Pinpoint the cell where the given text exists, returning its (X, Y) midpoint coordinate. 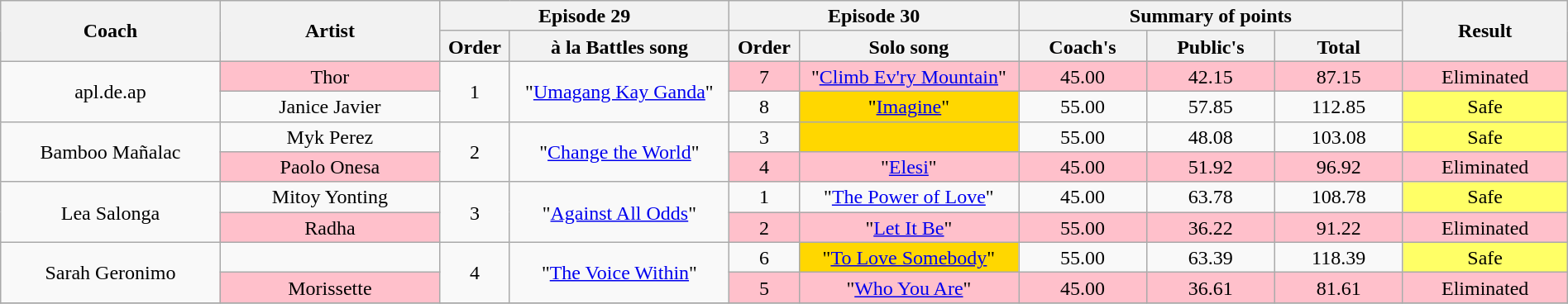
91.22 (1338, 228)
Myk Perez (329, 137)
42.15 (1211, 76)
"The Power of Love" (908, 197)
Lea Salonga (111, 211)
103.08 (1338, 137)
87.15 (1338, 76)
"Who You Are" (908, 287)
108.78 (1338, 197)
"To Love Somebody" (908, 258)
Episode 30 (874, 17)
51.92 (1211, 167)
7 (764, 76)
36.61 (1211, 287)
118.39 (1338, 258)
Public's (1211, 46)
Bamboo Mañalac (111, 152)
"Against All Odds" (619, 211)
"Umagang Kay Ganda" (619, 91)
Janice Javier (329, 106)
48.08 (1211, 137)
Coach (111, 31)
81.61 (1338, 287)
à la Battles song (619, 46)
"Climb Ev'ry Mountain" (908, 76)
Total (1338, 46)
Summary of points (1211, 17)
"Let It Be" (908, 228)
57.85 (1211, 106)
96.92 (1338, 167)
Artist (329, 31)
Solo song (908, 46)
"Change the World" (619, 152)
Sarah Geronimo (111, 273)
63.39 (1211, 258)
6 (764, 258)
"Imagine" (908, 106)
112.85 (1338, 106)
"Elesi" (908, 167)
Coach's (1083, 46)
8 (764, 106)
Radha (329, 228)
apl.de.ap (111, 91)
Result (1485, 31)
Paolo Onesa (329, 167)
Mitoy Yonting (329, 197)
Morissette (329, 287)
36.22 (1211, 228)
Thor (329, 76)
Episode 29 (585, 17)
63.78 (1211, 197)
5 (764, 287)
"The Voice Within" (619, 273)
